Return (x, y) of the center of cell containing provided text 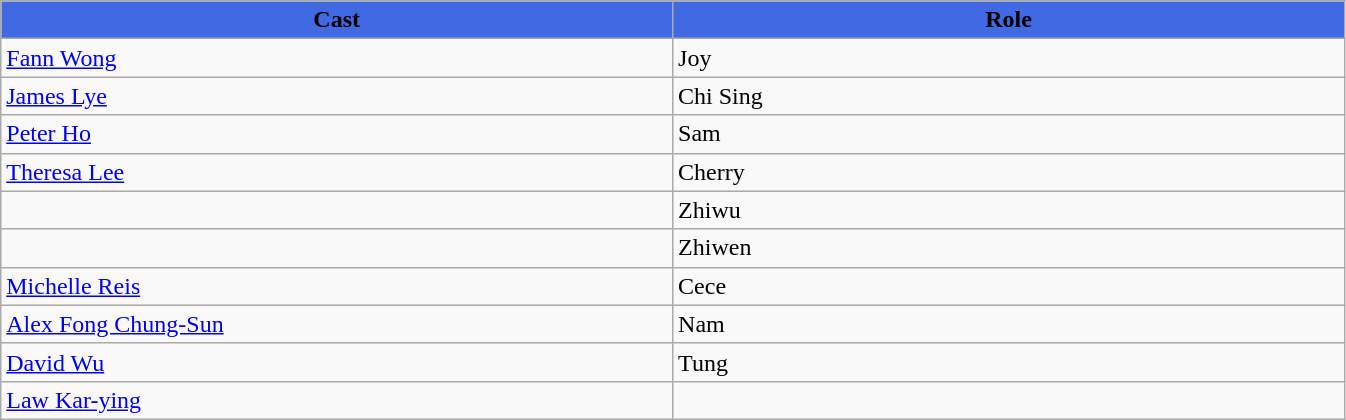
Cece (1009, 286)
Zhiwu (1009, 210)
Cherry (1009, 172)
Zhiwen (1009, 248)
Cast (337, 20)
Sam (1009, 134)
Nam (1009, 324)
Law Kar-ying (337, 400)
Fann Wong (337, 58)
Alex Fong Chung-Sun (337, 324)
Role (1009, 20)
Joy (1009, 58)
James Lye (337, 96)
Theresa Lee (337, 172)
Chi Sing (1009, 96)
Peter Ho (337, 134)
David Wu (337, 362)
Tung (1009, 362)
Michelle Reis (337, 286)
